Determine the (x, y) coordinate at the center of the cell enclosing the given text.  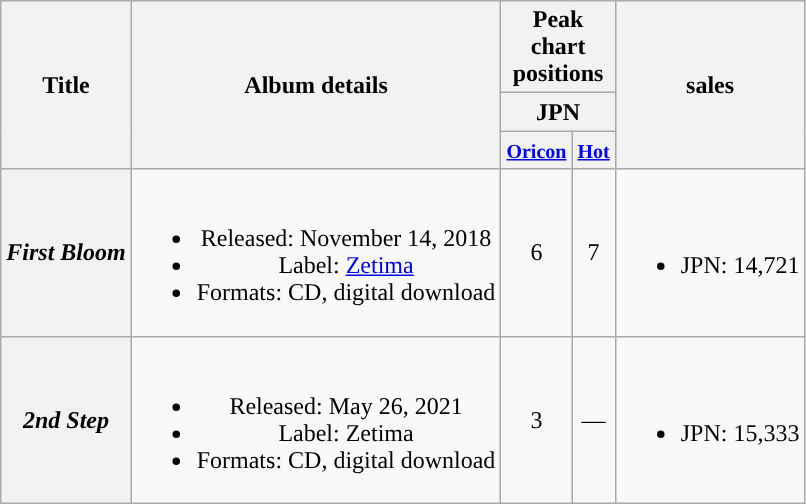
First Bloom (66, 252)
2nd Step (66, 420)
JPN: 14,721 (710, 252)
Title (66, 85)
JPN (558, 112)
JPN: 15,333 (710, 420)
sales (710, 85)
Released: May 26, 2021Label: ZetimaFormats: CD, digital download (316, 420)
Oricon (536, 150)
6 (536, 252)
Peak chart positions (558, 47)
— (594, 420)
Released: November 14, 2018Label: ZetimaFormats: CD, digital download (316, 252)
7 (594, 252)
3 (536, 420)
Album details (316, 85)
Hot (594, 150)
